For the text-containing cell, return its midpoint in (X, Y) coordinate format. 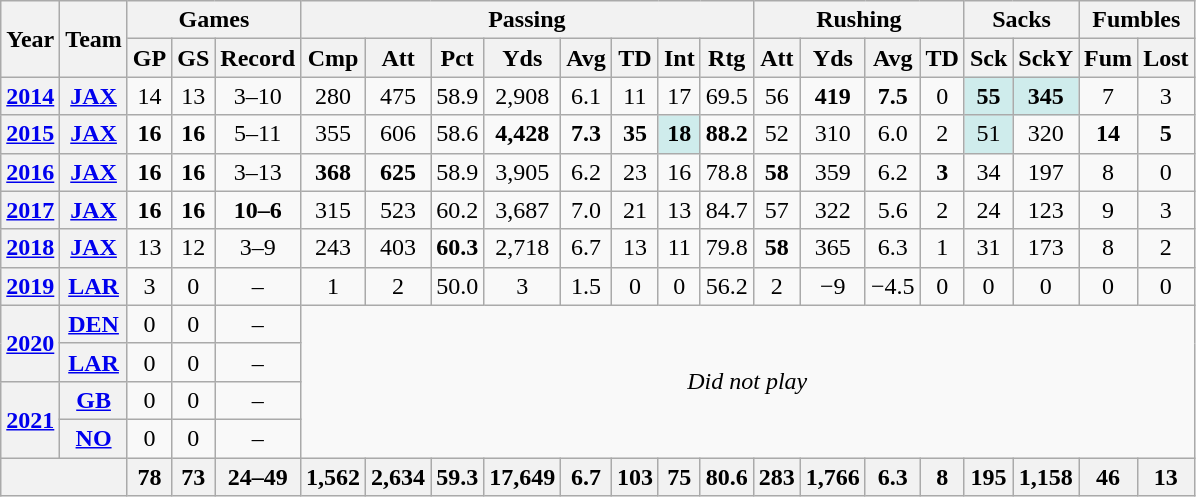
5.6 (892, 210)
NO (94, 438)
625 (398, 172)
320 (1046, 134)
123 (1046, 210)
7.3 (586, 134)
6.0 (892, 134)
51 (988, 134)
9 (1108, 210)
46 (1108, 477)
Sck (988, 58)
Games (214, 20)
GB (94, 400)
523 (398, 210)
345 (1046, 96)
−9 (832, 286)
403 (398, 248)
GS (194, 58)
24–49 (258, 477)
56 (776, 96)
2018 (30, 248)
21 (634, 210)
Lost (1166, 58)
197 (1046, 172)
365 (832, 248)
606 (398, 134)
1,158 (1046, 477)
88.2 (726, 134)
34 (988, 172)
69.5 (726, 96)
84.7 (726, 210)
60.2 (458, 210)
Pct (458, 58)
1,562 (334, 477)
DEN (94, 324)
310 (832, 134)
GP (149, 58)
55 (988, 96)
Team (94, 39)
2,908 (522, 96)
2019 (30, 286)
1.5 (586, 286)
103 (634, 477)
57 (776, 210)
31 (988, 248)
17 (679, 96)
18 (679, 134)
60.3 (458, 248)
2014 (30, 96)
359 (832, 172)
Int (679, 58)
3–9 (258, 248)
195 (988, 477)
73 (194, 477)
75 (679, 477)
52 (776, 134)
7.5 (892, 96)
17,649 (522, 477)
Passing (528, 20)
24 (988, 210)
283 (776, 477)
5 (1166, 134)
78.8 (726, 172)
355 (334, 134)
SckY (1046, 58)
7 (1108, 96)
3,687 (522, 210)
Rtg (726, 58)
Year (30, 39)
79.8 (726, 248)
Did not play (748, 381)
Fum (1108, 58)
3–10 (258, 96)
2,718 (522, 248)
Record (258, 58)
58.6 (458, 134)
280 (334, 96)
Sacks (1021, 20)
78 (149, 477)
Fumbles (1136, 20)
−4.5 (892, 286)
2,634 (398, 477)
6.1 (586, 96)
2017 (30, 210)
Rushing (858, 20)
3,905 (522, 172)
419 (832, 96)
80.6 (726, 477)
173 (1046, 248)
56.2 (726, 286)
7.0 (586, 210)
243 (334, 248)
3–13 (258, 172)
2021 (30, 419)
475 (398, 96)
315 (334, 210)
10–6 (258, 210)
2015 (30, 134)
50.0 (458, 286)
2016 (30, 172)
23 (634, 172)
35 (634, 134)
368 (334, 172)
12 (194, 248)
5–11 (258, 134)
322 (832, 210)
1,766 (832, 477)
Cmp (334, 58)
59.3 (458, 477)
4,428 (522, 134)
2020 (30, 343)
